Capture the cell that displays the provided text and extract its [x, y] central coordinate. 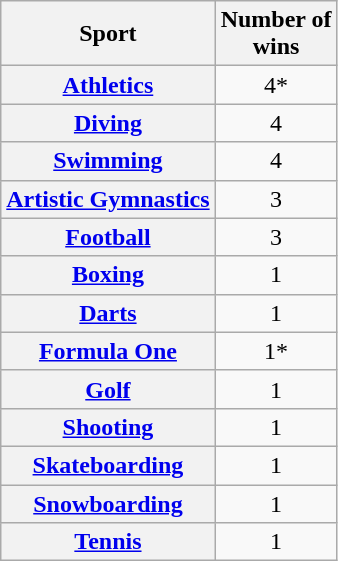
Number ofwins [276, 34]
Diving [108, 123]
Swimming [108, 161]
Tennis [108, 542]
Football [108, 237]
Sport [108, 34]
Skateboarding [108, 465]
Boxing [108, 275]
Formula One [108, 351]
Athletics [108, 85]
Snowboarding [108, 503]
1* [276, 351]
Golf [108, 389]
4* [276, 85]
Artistic Gymnastics [108, 199]
Darts [108, 313]
Shooting [108, 427]
